Return the (X, Y) coordinate for the center point of the cell that contains the specified text.  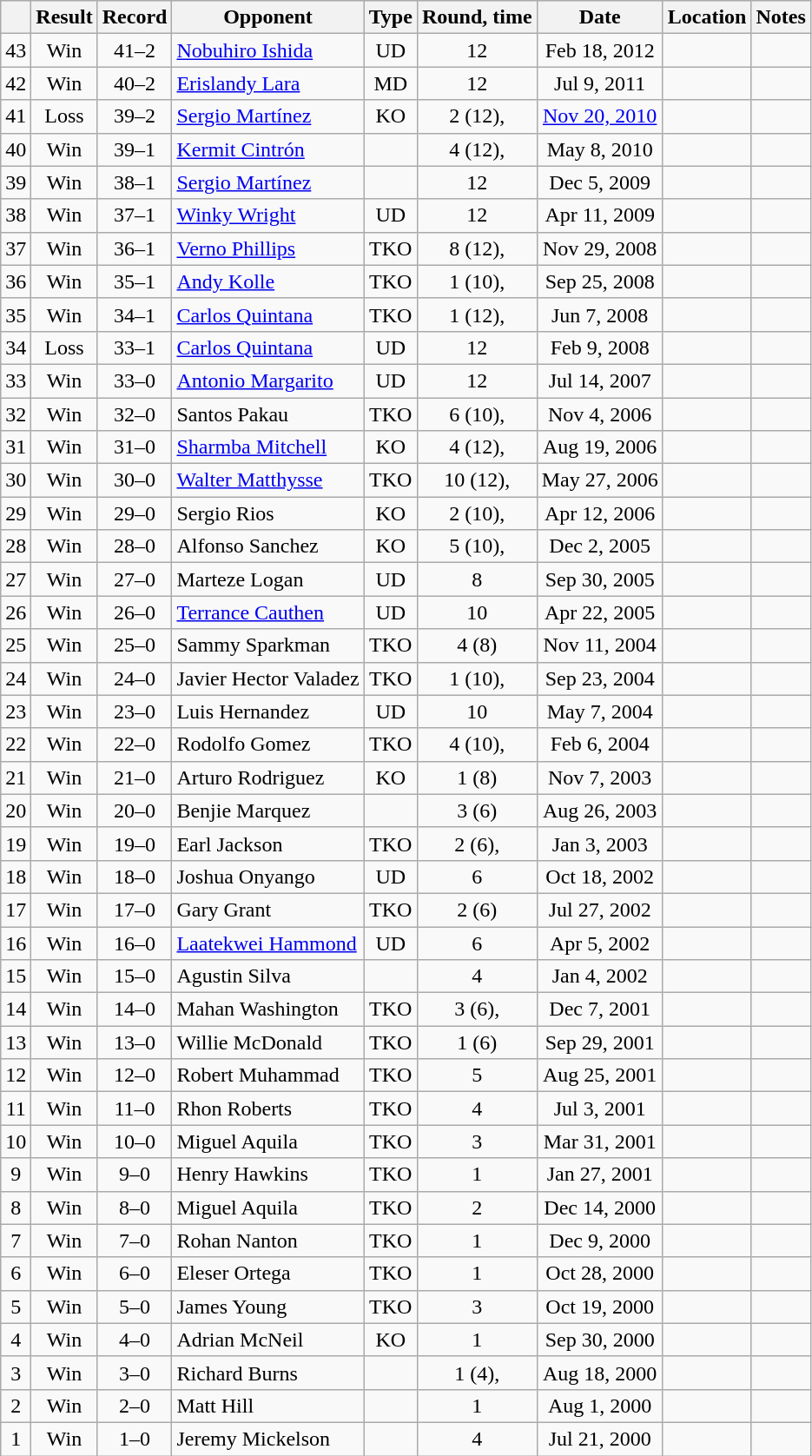
15–0 (135, 976)
3 (6), (477, 1009)
20 (16, 811)
Laatekwei Hammond (267, 943)
9–0 (135, 1175)
35 (16, 314)
Aug 19, 2006 (599, 447)
13 (16, 1042)
34–1 (135, 314)
Marteze Logan (267, 579)
Oct 19, 2000 (599, 1307)
Nov 11, 2004 (599, 645)
James Young (267, 1307)
22 (16, 745)
27 (16, 579)
2 (6) (477, 910)
32–0 (135, 414)
28 (16, 546)
21 (16, 778)
Kermit Cintrón (267, 149)
17 (16, 910)
38 (16, 215)
Apr 12, 2006 (599, 513)
Nov 4, 2006 (599, 414)
Oct 28, 2000 (599, 1274)
Willie McDonald (267, 1042)
35–1 (135, 281)
4 (8) (477, 645)
39 (16, 182)
Location (707, 17)
25–0 (135, 645)
5–0 (135, 1307)
Type (391, 17)
Sep 30, 2005 (599, 579)
40–2 (135, 83)
Richard Burns (267, 1373)
18–0 (135, 877)
Mar 31, 2001 (599, 1142)
Notes (781, 17)
13–0 (135, 1042)
Aug 1, 2000 (599, 1406)
Terrance Cauthen (267, 612)
29–0 (135, 513)
37 (16, 248)
Mahan Washington (267, 1009)
11 (16, 1109)
Aug 18, 2000 (599, 1373)
19–0 (135, 844)
42 (16, 83)
Nov 29, 2008 (599, 248)
Gary Grant (267, 910)
25 (16, 645)
5 (10), (477, 546)
1 (6) (477, 1042)
37–1 (135, 215)
Feb 18, 2012 (599, 50)
May 8, 2010 (599, 149)
10–0 (135, 1142)
7–0 (135, 1241)
21–0 (135, 778)
31 (16, 447)
Walter Matthysse (267, 480)
33 (16, 381)
Benjie Marquez (267, 811)
20–0 (135, 811)
Verno Phillips (267, 248)
Aug 26, 2003 (599, 811)
Agustin Silva (267, 976)
Dec 9, 2000 (599, 1241)
Dec 2, 2005 (599, 546)
Nov 20, 2010 (599, 116)
1–0 (135, 1439)
Opponent (267, 17)
Feb 9, 2008 (599, 347)
41–2 (135, 50)
Sep 25, 2008 (599, 281)
11–0 (135, 1109)
May 27, 2006 (599, 480)
10 (12), (477, 480)
24 (16, 678)
May 7, 2004 (599, 711)
Apr 5, 2002 (599, 943)
Adrian McNeil (267, 1340)
24–0 (135, 678)
43 (16, 50)
36 (16, 281)
33–1 (135, 347)
Apr 22, 2005 (599, 612)
Nobuhiro Ishida (267, 50)
Joshua Onyango (267, 877)
39–1 (135, 149)
Sammy Sparkman (267, 645)
Date (599, 17)
2 (10), (477, 513)
Jul 9, 2011 (599, 83)
Arturo Rodriguez (267, 778)
Winky Wright (267, 215)
Result (64, 17)
27–0 (135, 579)
Apr 11, 2009 (599, 215)
Sep 29, 2001 (599, 1042)
16 (16, 943)
17–0 (135, 910)
Jan 27, 2001 (599, 1175)
Sep 30, 2000 (599, 1340)
34 (16, 347)
32 (16, 414)
6–0 (135, 1274)
Jan 3, 2003 (599, 844)
15 (16, 976)
Dec 7, 2001 (599, 1009)
19 (16, 844)
28–0 (135, 546)
Jeremy Mickelson (267, 1439)
9 (16, 1175)
Eleser Ortega (267, 1274)
Rhon Roberts (267, 1109)
1 (12), (477, 314)
23 (16, 711)
Earl Jackson (267, 844)
29 (16, 513)
Jul 3, 2001 (599, 1109)
Jan 4, 2002 (599, 976)
30–0 (135, 480)
26–0 (135, 612)
MD (391, 83)
Round, time (477, 17)
16–0 (135, 943)
Alfonso Sanchez (267, 546)
Oct 18, 2002 (599, 877)
2–0 (135, 1406)
1 (4), (477, 1373)
4 (10), (477, 745)
6 (10), (477, 414)
40 (16, 149)
22–0 (135, 745)
Record (135, 17)
Javier Hector Valadez (267, 678)
Erislandy Lara (267, 83)
18 (16, 877)
7 (16, 1241)
Jun 7, 2008 (599, 314)
39–2 (135, 116)
Sep 23, 2004 (599, 678)
26 (16, 612)
Robert Muhammad (267, 1075)
3 (6) (477, 811)
3–0 (135, 1373)
Nov 7, 2003 (599, 778)
Feb 6, 2004 (599, 745)
Dec 14, 2000 (599, 1208)
23–0 (135, 711)
38–1 (135, 182)
Jul 27, 2002 (599, 910)
Santos Pakau (267, 414)
Matt Hill (267, 1406)
Dec 5, 2009 (599, 182)
41 (16, 116)
Antonio Margarito (267, 381)
33–0 (135, 381)
31–0 (135, 447)
2 (12), (477, 116)
Sergio Rios (267, 513)
Andy Kolle (267, 281)
14–0 (135, 1009)
Jul 21, 2000 (599, 1439)
Rohan Nanton (267, 1241)
Sharmba Mitchell (267, 447)
1 (8) (477, 778)
8–0 (135, 1208)
36–1 (135, 248)
12–0 (135, 1075)
Rodolfo Gomez (267, 745)
4–0 (135, 1340)
14 (16, 1009)
8 (12), (477, 248)
2 (6), (477, 844)
Henry Hawkins (267, 1175)
Jul 14, 2007 (599, 381)
Aug 25, 2001 (599, 1075)
30 (16, 480)
Luis Hernandez (267, 711)
